Scan for the cell matching the given text and deliver its (x, y) coordinate at center. 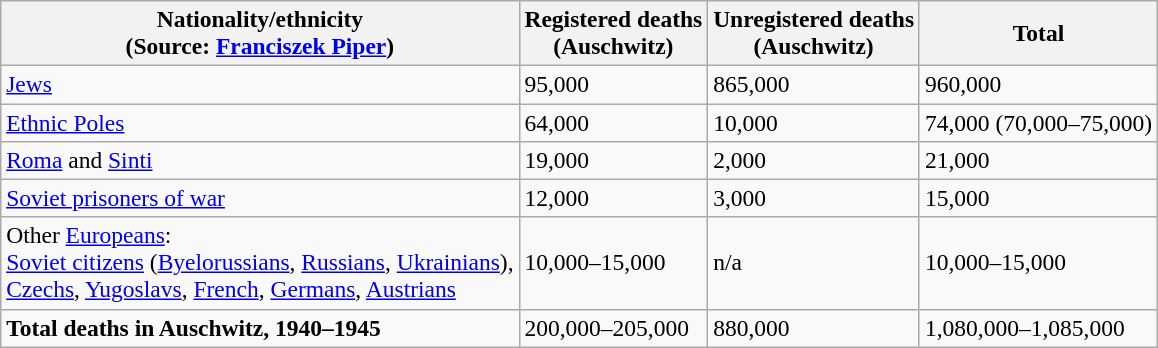
Unregistered deaths(Auschwitz) (814, 32)
200,000–205,000 (614, 328)
Roma and Sinti (260, 160)
95,000 (614, 84)
2,000 (814, 160)
960,000 (1038, 84)
15,000 (1038, 198)
Total deaths in Auschwitz, 1940–1945 (260, 328)
880,000 (814, 328)
21,000 (1038, 160)
74,000 (70,000–75,000) (1038, 122)
10,000 (814, 122)
Soviet prisoners of war (260, 198)
3,000 (814, 198)
Total (1038, 32)
Other Europeans:Soviet citizens (Byelorussians, Russians, Ukrainians),Czechs, Yugoslavs, French, Germans, Austrians (260, 263)
1,080,000–1,085,000 (1038, 328)
Nationality/ethnicity(Source: Franciszek Piper) (260, 32)
19,000 (614, 160)
n/a (814, 263)
Ethnic Poles (260, 122)
865,000 (814, 84)
Jews (260, 84)
64,000 (614, 122)
12,000 (614, 198)
Registered deaths(Auschwitz) (614, 32)
